Output the (X, Y) coordinate of the center of the cell containing the given text.  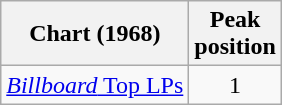
Chart (1968) (95, 34)
1 (235, 85)
Peakposition (235, 34)
Billboard Top LPs (95, 85)
